Extract the [x, y] coordinate from the center of the cell holding the provided text.  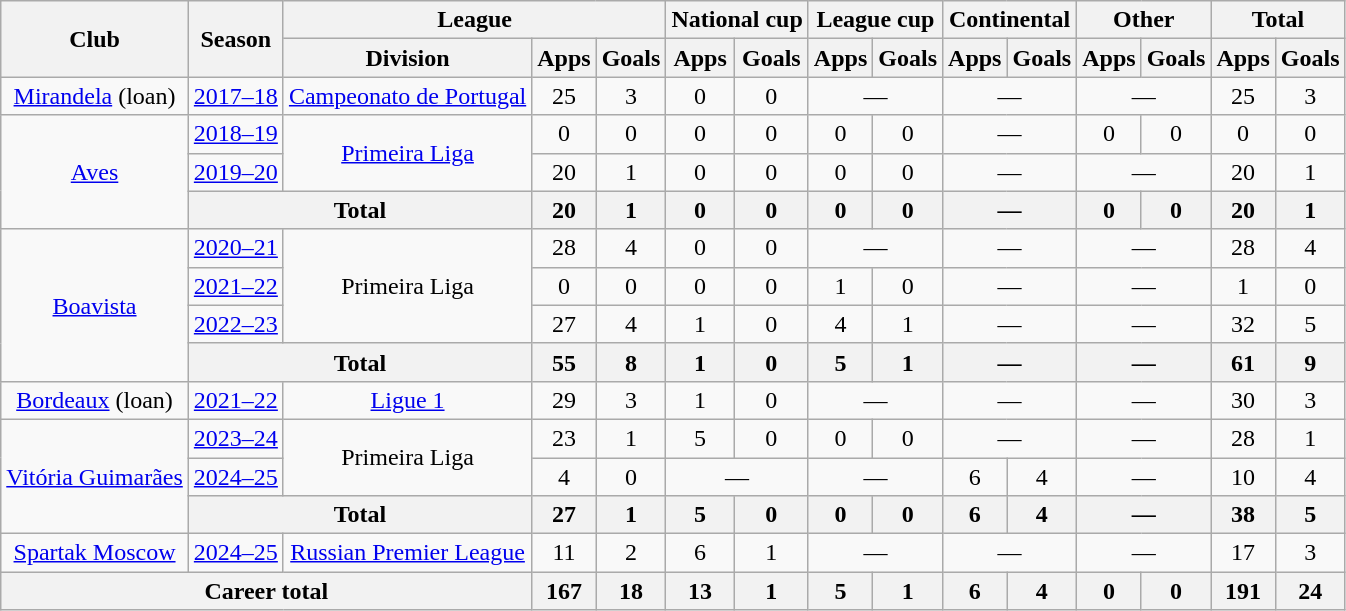
Other [1144, 20]
Vitória Guimarães [95, 476]
2018–19 [236, 134]
38 [1243, 515]
17 [1243, 553]
League cup [875, 20]
Career total [266, 591]
Season [236, 39]
61 [1243, 362]
Ligue 1 [407, 400]
National cup [737, 20]
24 [1310, 591]
30 [1243, 400]
2019–20 [236, 172]
Spartak Moscow [95, 553]
167 [564, 591]
Russian Premier League [407, 553]
8 [631, 362]
Mirandela (loan) [95, 96]
23 [564, 438]
191 [1243, 591]
13 [700, 591]
Club [95, 39]
9 [1310, 362]
Boavista [95, 305]
Continental [1010, 20]
2 [631, 553]
55 [564, 362]
18 [631, 591]
Campeonato de Portugal [407, 96]
2023–24 [236, 438]
10 [1243, 477]
2017–18 [236, 96]
League [474, 20]
2020–21 [236, 248]
Aves [95, 172]
32 [1243, 324]
Division [407, 58]
29 [564, 400]
2022–23 [236, 324]
Bordeaux (loan) [95, 400]
11 [564, 553]
